Pinpoint the cell where the given text exists, returning its (X, Y) midpoint coordinate. 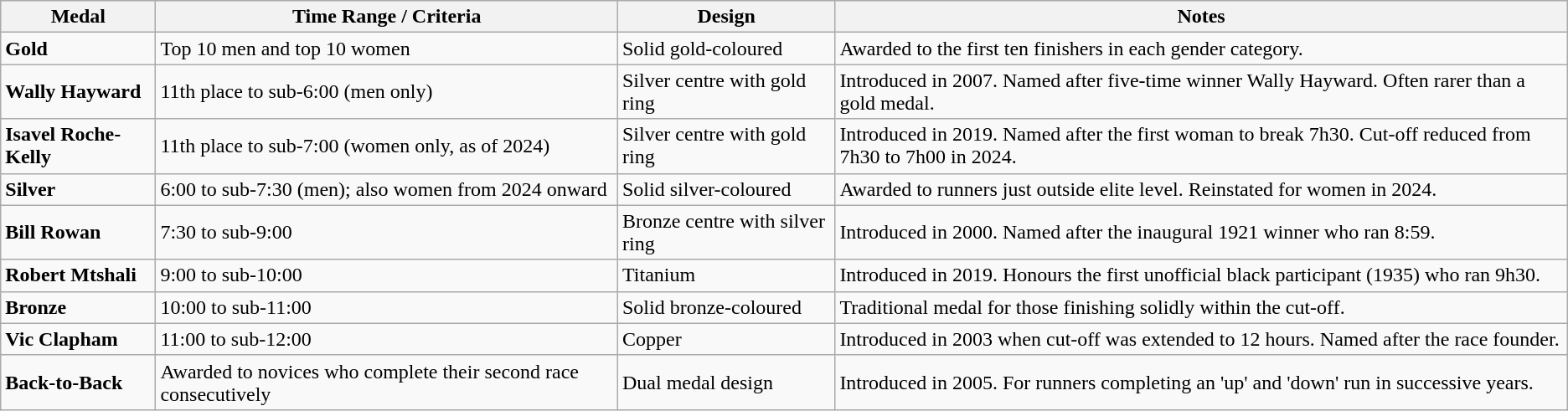
Vic Clapham (79, 339)
Awarded to novices who complete their second race consecutively (387, 382)
Solid silver-coloured (725, 189)
Wally Hayward (79, 92)
Titanium (725, 275)
Gold (79, 49)
6:00 to sub-7:30 (men); also women from 2024 onward (387, 189)
11:00 to sub-12:00 (387, 339)
Introduced in 2019. Named after the first woman to break 7h30. Cut-off reduced from 7h30 to 7h00 in 2024. (1201, 146)
7:30 to sub-9:00 (387, 233)
10:00 to sub-11:00 (387, 307)
Solid bronze-coloured (725, 307)
11th place to sub-7:00 (women only, as of 2024) (387, 146)
Introduced in 2007. Named after five-time winner Wally Hayward. Often rarer than a gold medal. (1201, 92)
Robert Mtshali (79, 275)
Solid gold-coloured (725, 49)
Bill Rowan (79, 233)
Dual medal design (725, 382)
Awarded to runners just outside elite level. Reinstated for women in 2024. (1201, 189)
Isavel Roche-Kelly (79, 146)
Bronze (79, 307)
Time Range / Criteria (387, 17)
Top 10 men and top 10 women (387, 49)
Introduced in 2003 when cut-off was extended to 12 hours. Named after the race founder. (1201, 339)
Medal (79, 17)
Copper (725, 339)
Silver (79, 189)
Back-to-Back (79, 382)
Introduced in 2019. Honours the first unofficial black participant (1935) who ran 9h30. (1201, 275)
Traditional medal for those finishing solidly within the cut-off. (1201, 307)
11th place to sub-6:00 (men only) (387, 92)
Design (725, 17)
9:00 to sub-10:00 (387, 275)
Bronze centre with silver ring (725, 233)
Introduced in 2005. For runners completing an 'up' and 'down' run in successive years. (1201, 382)
Introduced in 2000. Named after the inaugural 1921 winner who ran 8:59. (1201, 233)
Notes (1201, 17)
Awarded to the first ten finishers in each gender category. (1201, 49)
